Identify which cell holds the provided text, then report its [x, y] central coordinate. 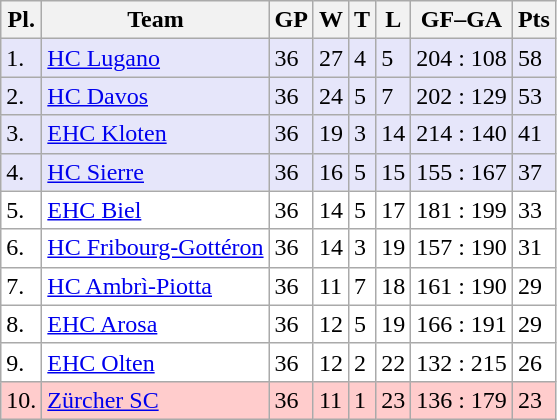
4 [362, 58]
7. [22, 286]
24 [330, 96]
181 : 199 [462, 210]
EHC Kloten [156, 134]
GF–GA [462, 20]
Team [156, 20]
41 [534, 134]
204 : 108 [462, 58]
33 [534, 210]
166 : 191 [462, 324]
W [330, 20]
26 [534, 362]
157 : 190 [462, 248]
155 : 167 [462, 172]
L [394, 20]
EHC Biel [156, 210]
132 : 215 [462, 362]
EHC Olten [156, 362]
9. [22, 362]
GP [291, 20]
31 [534, 248]
15 [394, 172]
HC Ambrì-Piotta [156, 286]
1. [22, 58]
EHC Arosa [156, 324]
17 [394, 210]
4. [22, 172]
53 [534, 96]
58 [534, 58]
27 [330, 58]
2 [362, 362]
Pl. [22, 20]
T [362, 20]
136 : 179 [462, 400]
3. [22, 134]
8. [22, 324]
6. [22, 248]
18 [394, 286]
10. [22, 400]
161 : 190 [462, 286]
2. [22, 96]
22 [394, 362]
214 : 140 [462, 134]
Zürcher SC [156, 400]
1 [362, 400]
5. [22, 210]
HC Sierre [156, 172]
37 [534, 172]
HC Fribourg-Gottéron [156, 248]
HC Lugano [156, 58]
16 [330, 172]
202 : 129 [462, 96]
HC Davos [156, 96]
Pts [534, 20]
